Determine the (X, Y) coordinate at the center of the cell enclosing the given text.  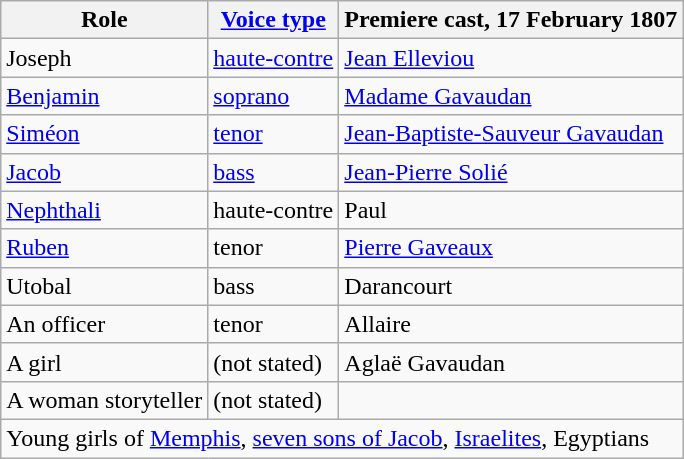
A woman storyteller (104, 400)
Siméon (104, 134)
Benjamin (104, 96)
Jacob (104, 172)
Utobal (104, 286)
Paul (511, 210)
Nephthali (104, 210)
Jean-Pierre Solié (511, 172)
Jean-Baptiste-Sauveur Gavaudan (511, 134)
Allaire (511, 324)
Madame Gavaudan (511, 96)
A girl (104, 362)
Premiere cast, 17 February 1807 (511, 20)
Ruben (104, 248)
Aglaë Gavaudan (511, 362)
Darancourt (511, 286)
Joseph (104, 58)
Jean Elleviou (511, 58)
An officer (104, 324)
Young girls of Memphis, seven sons of Jacob, Israelites, Egyptians (342, 438)
Voice type (274, 20)
Pierre Gaveaux (511, 248)
Role (104, 20)
soprano (274, 96)
